Pinpoint the cell where the given text exists, returning its (x, y) midpoint coordinate. 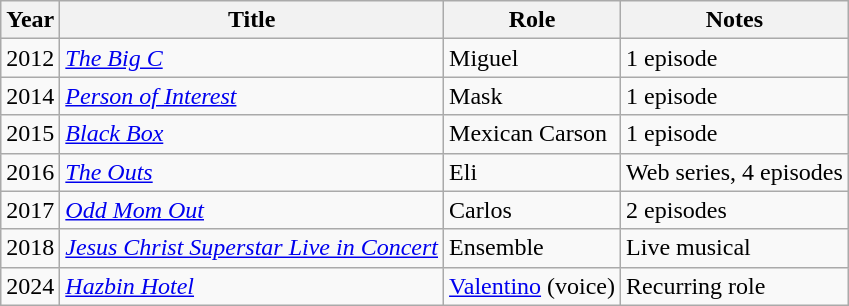
Miguel (532, 58)
2014 (30, 96)
2 episodes (735, 210)
Web series, 4 episodes (735, 172)
Person of Interest (252, 96)
2015 (30, 134)
The Outs (252, 172)
Live musical (735, 248)
2017 (30, 210)
Title (252, 20)
Year (30, 20)
Carlos (532, 210)
The Big C (252, 58)
Jesus Christ Superstar Live in Concert (252, 248)
Mexican Carson (532, 134)
Notes (735, 20)
Hazbin Hotel (252, 286)
Ensemble (532, 248)
Black Box (252, 134)
Odd Mom Out (252, 210)
Valentino (voice) (532, 286)
2016 (30, 172)
2012 (30, 58)
Recurring role (735, 286)
Eli (532, 172)
2024 (30, 286)
Mask (532, 96)
Role (532, 20)
2018 (30, 248)
